Determine the [X, Y] coordinate at the center of the cell enclosing the given text.  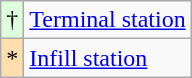
* [12, 58]
† [12, 20]
Infill station [108, 58]
Terminal station [108, 20]
